Identify which cell holds the provided text, then report its [x, y] central coordinate. 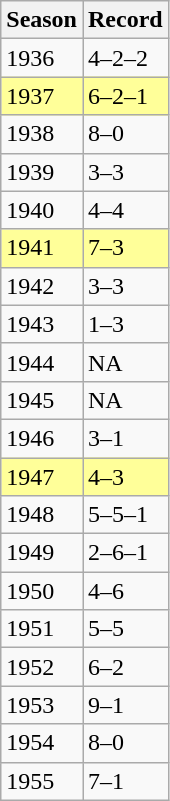
1941 [42, 248]
4–6 [125, 591]
4–3 [125, 477]
1948 [42, 515]
5–5–1 [125, 515]
6–2 [125, 667]
4–4 [125, 210]
1949 [42, 553]
4–2–2 [125, 58]
1943 [42, 324]
9–1 [125, 705]
1950 [42, 591]
1944 [42, 362]
1940 [42, 210]
5–5 [125, 629]
1938 [42, 134]
1946 [42, 438]
1954 [42, 743]
Season [42, 20]
2–6–1 [125, 553]
1942 [42, 286]
1955 [42, 781]
1–3 [125, 324]
1939 [42, 172]
6–2–1 [125, 96]
3–1 [125, 438]
1953 [42, 705]
1951 [42, 629]
1936 [42, 58]
1937 [42, 96]
7–1 [125, 781]
Record [125, 20]
7–3 [125, 248]
1952 [42, 667]
1945 [42, 400]
1947 [42, 477]
